Return the [X, Y] coordinate for the center point of the cell that contains the specified text.  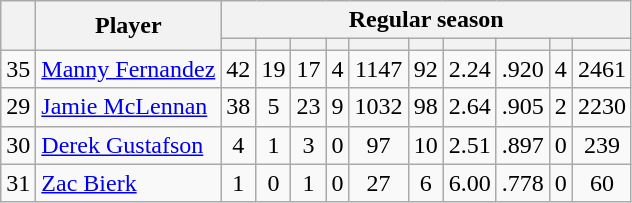
92 [426, 69]
9 [338, 107]
2 [560, 107]
35 [18, 69]
.897 [522, 145]
239 [602, 145]
.778 [522, 183]
23 [308, 107]
Regular season [426, 20]
2.51 [470, 145]
6 [426, 183]
.905 [522, 107]
Player [128, 26]
3 [308, 145]
60 [602, 183]
Zac Bierk [128, 183]
98 [426, 107]
2.24 [470, 69]
Manny Fernandez [128, 69]
1032 [378, 107]
5 [274, 107]
38 [238, 107]
Derek Gustafson [128, 145]
29 [18, 107]
31 [18, 183]
Jamie McLennan [128, 107]
97 [378, 145]
1147 [378, 69]
2461 [602, 69]
2.64 [470, 107]
10 [426, 145]
6.00 [470, 183]
27 [378, 183]
42 [238, 69]
19 [274, 69]
2230 [602, 107]
.920 [522, 69]
17 [308, 69]
30 [18, 145]
